Locate the cell with the specified text and output its (X, Y) center coordinate. 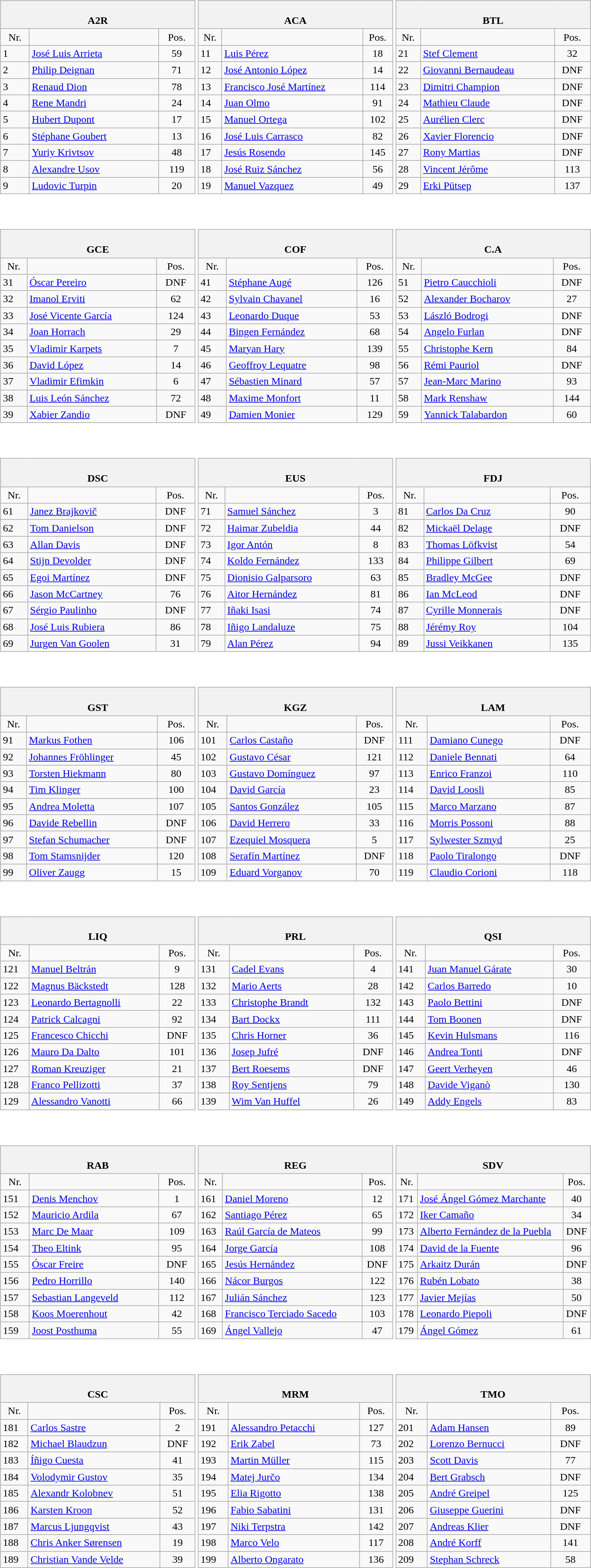
Óscar Freire (94, 1265)
Manuel Beltrán (95, 969)
Koos Moerenhout (94, 1314)
Rony Martias (487, 153)
EUS (295, 473)
183 (14, 1460)
Manuel Vazquez (292, 186)
Yuriy Krivtsov (94, 153)
202 (412, 1444)
José Antonio López (292, 70)
174 (407, 1248)
Jurgen Van Goolen (92, 643)
Nácor Burgos (292, 1281)
Vladimir Karpets (92, 349)
Alberto Ongarato (294, 1559)
176 (407, 1281)
Carlos Castaño (291, 740)
Christian Vande Velde (94, 1559)
193 (213, 1460)
Renaud Dion (94, 86)
185 (14, 1493)
147 (411, 1069)
120 (176, 856)
Oliver Zaugg (92, 872)
Michael Blaudzun (94, 1444)
20 (177, 186)
Theo Eltink (94, 1248)
TMO (493, 1388)
60 (571, 414)
COF (295, 244)
Sebastian Langeveld (94, 1297)
Jorge García (292, 1248)
159 (15, 1330)
Fabio Sabatini (294, 1510)
198 (213, 1543)
162 (210, 1215)
Davide Rebellin (92, 823)
Aurélien Clerc (487, 120)
László Bodrogi (487, 316)
Maryan Hary (291, 349)
Davide Viganò (489, 1085)
Erki Pütsep (487, 186)
Josep Jufré (291, 1052)
Joost Posthuma (94, 1330)
Andreas Klier (489, 1526)
Julián Sánchez (292, 1297)
André Greipel (489, 1493)
209 (412, 1559)
Andrea Tonti (489, 1052)
Francisco Terciado Sacedo (292, 1314)
Luis León Sánchez (92, 398)
70 (374, 872)
30 (571, 969)
Tom Boonen (489, 1019)
Damiano Cunego (488, 740)
Ludovic Turpin (94, 186)
173 (407, 1231)
158 (15, 1314)
Leonardo Bertagnolli (95, 1002)
Jérémy Roy (487, 627)
156 (15, 1281)
Carlos Sastre (94, 1428)
Stijn Devolder (92, 561)
Tom Stamsnijder (92, 856)
Erik Zabel (294, 1444)
146 (411, 1052)
Ángel Vallejo (292, 1330)
Aitor Hernández (292, 594)
50 (577, 1297)
203 (412, 1460)
Koldo Fernández (292, 561)
BTL (493, 15)
PRL (295, 930)
Wim Van Huffel (291, 1102)
Gustavo Domínguez (291, 773)
Rémi Pauriol (487, 365)
Vincent Jérôme (487, 169)
Luis Pérez (292, 53)
Jean-Marc Marino (487, 381)
149 (411, 1102)
Alexandr Kolobnev (94, 1493)
GCE (98, 244)
Eduard Vorganov (291, 872)
Bart Dockx (291, 1019)
Damien Monier (291, 414)
Tim Klinger (92, 790)
Xabier Zandio (92, 414)
80 (176, 773)
SDV (493, 1159)
Geert Verheyen (489, 1069)
Mario Aerts (291, 986)
Iñigo Landaluze (292, 627)
184 (14, 1477)
Morris Possoni (488, 823)
Rene Mandri (94, 103)
Christophe Brandt (291, 1002)
Samuel Sánchez (292, 512)
Manuel Ortega (292, 120)
171 (407, 1198)
208 (412, 1543)
Janez Brajkovič (92, 512)
194 (213, 1477)
FDJ (493, 473)
Raúl García de Mateos (292, 1231)
RAB (98, 1159)
199 (213, 1559)
C.A (493, 244)
Mark Renshaw (487, 398)
Stephan Schreck (489, 1559)
175 (407, 1265)
Alessandro Petacchi (294, 1428)
Philip Deignan (94, 70)
172 (407, 1215)
Volodymir Gustov (94, 1477)
Jussi Veikkanen (487, 643)
Alexandre Usov (94, 169)
Mathieu Claude (487, 103)
Magnus Bäckstedt (95, 986)
José Luis Arrieta (94, 53)
Leonardo Duque (291, 316)
José Ángel Gómez Marchante (490, 1198)
153 (15, 1231)
Bert Roesems (291, 1069)
CSC (98, 1388)
Imanol Erviti (92, 299)
Thomas Löfkvist (487, 544)
Stef Clement (487, 53)
Alessandro Vanotti (95, 1102)
164 (210, 1248)
MRM (295, 1388)
Franco Pellizotti (95, 1085)
178 (407, 1314)
197 (213, 1526)
191 (213, 1428)
Roman Kreuziger (95, 1069)
Yannick Talabardon (487, 414)
Stéphane Goubert (94, 136)
Mauricio Ardila (94, 1215)
Pedro Horrillo (94, 1281)
Marc De Maar (94, 1231)
Tom Danielson (92, 528)
Cyrille Monnerais (487, 610)
A2R (98, 15)
201 (412, 1428)
Niki Terpstra (294, 1526)
Mickaël Delage (487, 528)
Claudio Corioni (488, 872)
LAM (493, 701)
Iñaki Isasi (292, 610)
Santiago Pérez (292, 1215)
152 (15, 1215)
DSC (98, 473)
Scott Davis (489, 1460)
Chris Horner (291, 1035)
186 (14, 1510)
Chris Anker Sørensen (94, 1543)
Juan Manuel Gárate (489, 969)
QSI (493, 930)
Leonardo Piepoli (490, 1314)
Ezequiel Mosquera (291, 839)
Dionisio Galparsoro (292, 577)
Cadel Evans (291, 969)
Enrico Franzoi (488, 773)
Gustavo César (291, 757)
Javier Mejías (490, 1297)
Denis Menchov (94, 1198)
Paolo Tiralongo (488, 856)
Óscar Pereiro (92, 283)
157 (15, 1297)
181 (14, 1428)
192 (213, 1444)
10 (571, 986)
177 (407, 1297)
Christophe Kern (487, 349)
Pietro Caucchioli (487, 283)
Vladimir Efimkin (92, 381)
143 (411, 1002)
Marcus Ljungqvist (94, 1526)
David López (92, 365)
Martin Müller (294, 1460)
Ian McLeod (487, 594)
Bingen Fernández (291, 332)
188 (14, 1543)
Bert Grabsch (489, 1477)
187 (14, 1526)
José Luis Carrasco (292, 136)
Marco Marzano (488, 806)
206 (412, 1510)
KGZ (295, 701)
195 (213, 1493)
Philippe Gilbert (487, 561)
Rubén Lobato (490, 1281)
Xavier Florencio (487, 136)
Jesús Hernández (292, 1265)
207 (412, 1526)
204 (412, 1477)
Daniele Bennati (488, 757)
40 (577, 1198)
Addy Engels (489, 1102)
Joan Horrach (92, 332)
100 (176, 790)
REG (295, 1159)
165 (210, 1265)
Andrea Moletta (92, 806)
189 (14, 1559)
Jason McCartney (92, 594)
154 (15, 1248)
Alan Pérez (292, 643)
Torsten Hiekmann (92, 773)
Egoi Martínez (92, 577)
José Vicente García (92, 316)
Paolo Bettini (489, 1002)
Lorenzo Bernucci (489, 1444)
167 (210, 1297)
Bradley McGee (487, 577)
196 (213, 1510)
168 (210, 1314)
151 (15, 1198)
David de la Fuente (490, 1248)
Angelo Furlan (487, 332)
Giovanni Bernaudeau (487, 70)
Maxime Monfort (291, 398)
Karsten Kroon (94, 1510)
Igor Antón (292, 544)
André Korff (489, 1543)
Matej Jurčo (294, 1477)
130 (571, 1085)
Dimitri Champion (487, 86)
110 (570, 773)
Íñigo Cuesta (94, 1460)
179 (407, 1330)
Elia Rigotto (294, 1493)
Mauro Da Dalto (95, 1052)
Jesús Rosendo (292, 153)
Marco Velo (294, 1543)
161 (210, 1198)
Carlos Barredo (489, 986)
David Loosli (488, 790)
148 (411, 1085)
Santos González (291, 806)
David Herrero (291, 823)
Adam Hansen (489, 1428)
LIQ (98, 930)
Haimar Zubeldia (292, 528)
Sérgio Paulinho (92, 610)
155 (15, 1265)
Daniel Moreno (292, 1198)
Stefan Schumacher (92, 839)
Roy Sentjens (291, 1085)
Alexander Bocharov (487, 299)
Johannes Fröhlinger (92, 757)
166 (210, 1281)
Arkaitz Durán (490, 1265)
Alberto Fernández de la Puebla (490, 1231)
David García (291, 790)
Markus Fothen (92, 740)
140 (177, 1281)
Iker Camaño (490, 1215)
Sylvain Chavanel (291, 299)
Geoffroy Lequatre (291, 365)
GST (98, 701)
163 (210, 1231)
Francisco José Martínez (292, 86)
José Luis Rubiera (92, 627)
Stéphane Augé (291, 283)
Juan Olmo (292, 103)
Ángel Gómez (490, 1330)
José Ruiz Sánchez (292, 169)
169 (210, 1330)
Giuseppe Guerini (489, 1510)
90 (570, 512)
Patrick Calcagni (95, 1019)
Allan Davis (92, 544)
Hubert Dupont (94, 120)
Francesco Chicchi (95, 1035)
ACA (295, 15)
Carlos Da Cruz (487, 512)
Sébastien Minard (291, 381)
205 (412, 1493)
Kevin Hulsmans (489, 1035)
Sylwester Szmyd (488, 839)
Serafín Martínez (291, 856)
182 (14, 1444)
